Scan for the cell matching the given text and deliver its [X, Y] coordinate at center. 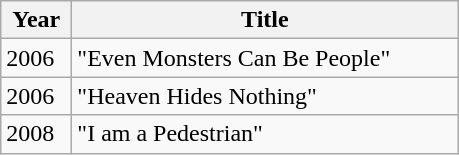
"I am a Pedestrian" [265, 134]
"Heaven Hides Nothing" [265, 96]
"Even Monsters Can Be People" [265, 58]
Title [265, 20]
Year [36, 20]
2008 [36, 134]
